Determine the [X, Y] coordinate at the center of the cell enclosing the given text.  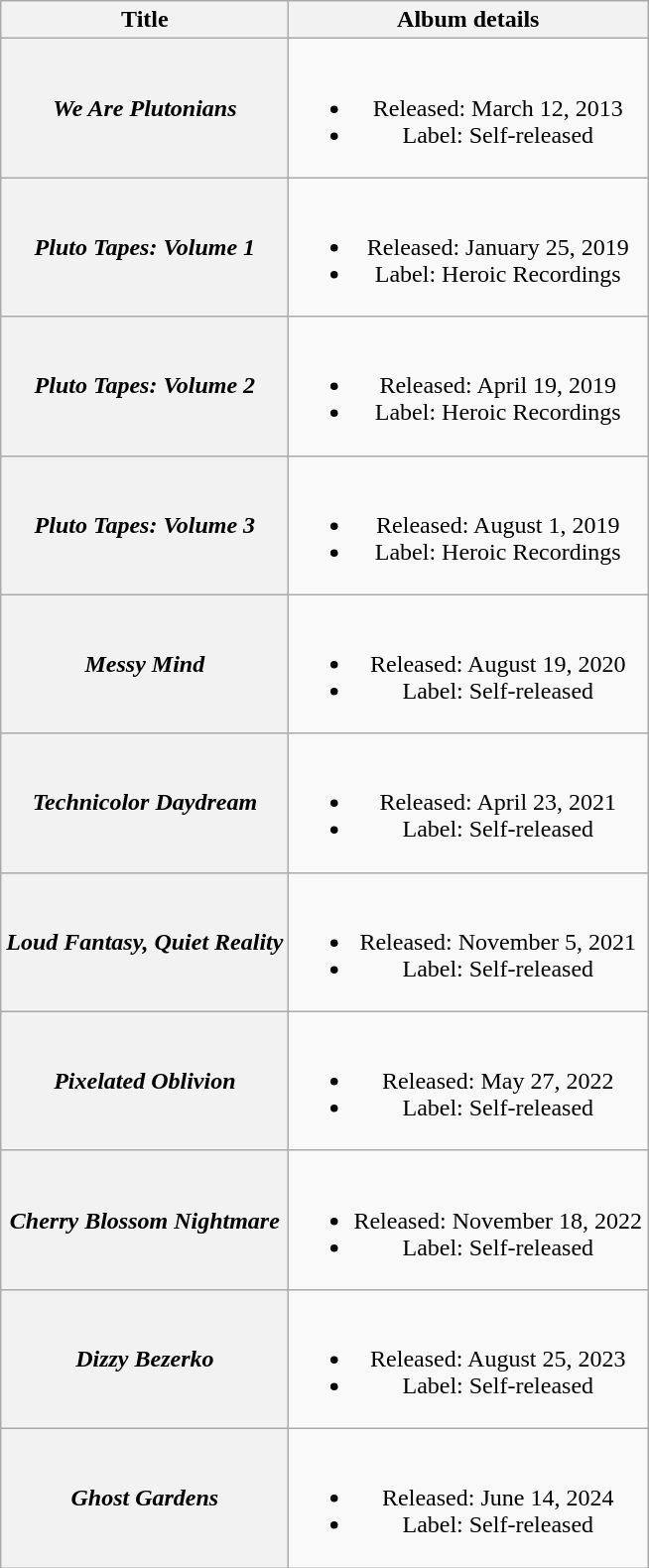
Pluto Tapes: Volume 1 [145, 247]
Released: May 27, 2022Label: Self-released [468, 1081]
Released: April 19, 2019Label: Heroic Recordings [468, 386]
Released: March 12, 2013Label: Self-released [468, 108]
Pluto Tapes: Volume 2 [145, 386]
Released: November 5, 2021Label: Self-released [468, 942]
Pixelated Oblivion [145, 1081]
Dizzy Bezerko [145, 1359]
Released: April 23, 2021Label: Self-released [468, 803]
Technicolor Daydream [145, 803]
Released: January 25, 2019Label: Heroic Recordings [468, 247]
Title [145, 20]
Released: August 19, 2020Label: Self-released [468, 664]
Messy Mind [145, 664]
Ghost Gardens [145, 1498]
Released: November 18, 2022Label: Self-released [468, 1220]
Pluto Tapes: Volume 3 [145, 525]
Released: August 1, 2019Label: Heroic Recordings [468, 525]
Cherry Blossom Nightmare [145, 1220]
Loud Fantasy, Quiet Reality [145, 942]
We Are Plutonians [145, 108]
Released: August 25, 2023Label: Self-released [468, 1359]
Album details [468, 20]
Released: June 14, 2024Label: Self-released [468, 1498]
